From the cell containing the given text, extract its center point as (X, Y) coordinate. 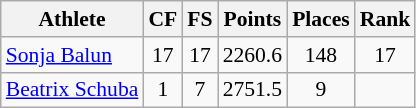
FS (200, 19)
Points (252, 19)
Beatrix Schuba (72, 90)
148 (321, 55)
9 (321, 90)
2751.5 (252, 90)
Rank (386, 19)
CF (162, 19)
1 (162, 90)
2260.6 (252, 55)
7 (200, 90)
Athlete (72, 19)
Places (321, 19)
Sonja Balun (72, 55)
